Return [x, y] of the center of cell containing provided text 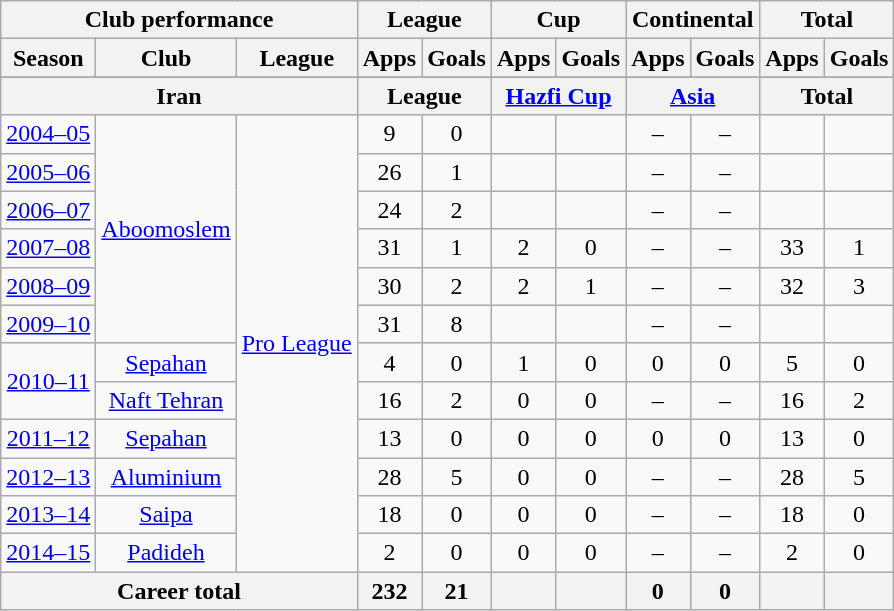
Aluminium [166, 477]
21 [457, 591]
8 [457, 324]
3 [859, 286]
30 [389, 286]
2006–07 [48, 210]
2011–12 [48, 438]
2014–15 [48, 553]
2012–13 [48, 477]
2009–10 [48, 324]
33 [792, 248]
9 [389, 134]
Club performance [179, 20]
Cup [558, 20]
Club [166, 58]
4 [389, 362]
Padideh [166, 553]
Naft Tehran [166, 400]
2004–05 [48, 134]
Iran [179, 96]
Season [48, 58]
Saipa [166, 515]
Pro League [296, 344]
2008–09 [48, 286]
Continental [693, 20]
232 [389, 591]
32 [792, 286]
26 [389, 172]
Aboomoslem [166, 229]
2010–11 [48, 381]
2005–06 [48, 172]
Asia [693, 96]
24 [389, 210]
Career total [179, 591]
Hazfi Cup [558, 96]
2013–14 [48, 515]
2007–08 [48, 248]
